From the cell containing the given text, extract its center point as [X, Y] coordinate. 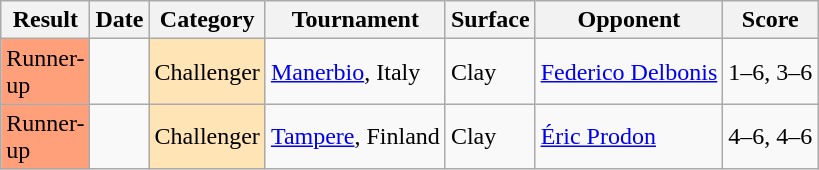
Éric Prodon [629, 136]
Tournament [355, 20]
Result [46, 20]
Surface [490, 20]
1–6, 3–6 [770, 72]
Tampere, Finland [355, 136]
4–6, 4–6 [770, 136]
Opponent [629, 20]
Federico Delbonis [629, 72]
Manerbio, Italy [355, 72]
Score [770, 20]
Date [120, 20]
Category [207, 20]
